Provide the (x, y) coordinate of the cell's center where the given text is located.  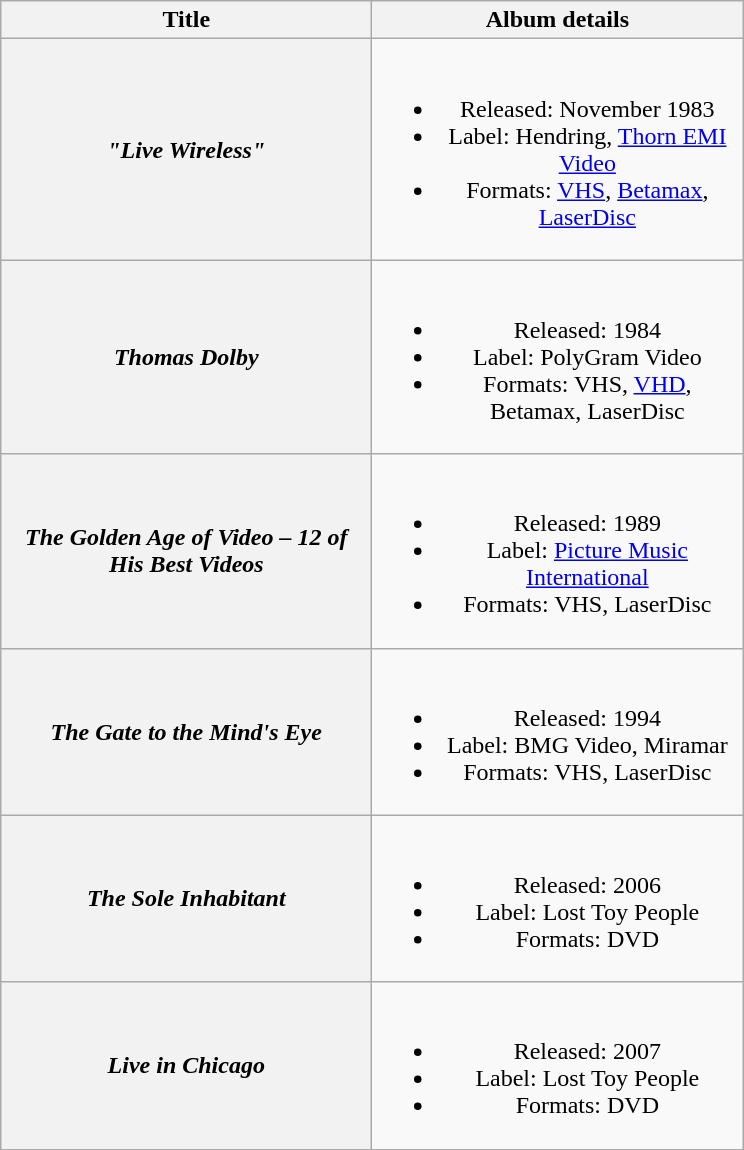
The Golden Age of Video – 12 of His Best Videos (186, 551)
Released: 1994Label: BMG Video, MiramarFormats: VHS, LaserDisc (558, 732)
Released: 1984Label: PolyGram VideoFormats: VHS, VHD, Betamax, LaserDisc (558, 357)
Released: 2006Label: Lost Toy PeopleFormats: DVD (558, 898)
Thomas Dolby (186, 357)
Released: 1989Label: Picture Music InternationalFormats: VHS, LaserDisc (558, 551)
Released: November 1983Label: Hendring, Thorn EMI VideoFormats: VHS, Betamax, LaserDisc (558, 150)
The Sole Inhabitant (186, 898)
Released: 2007Label: Lost Toy PeopleFormats: DVD (558, 1066)
Live in Chicago (186, 1066)
Title (186, 20)
The Gate to the Mind's Eye (186, 732)
Album details (558, 20)
"Live Wireless" (186, 150)
